Detect which cell encompasses the target text, then output its [X, Y] center coordinate. 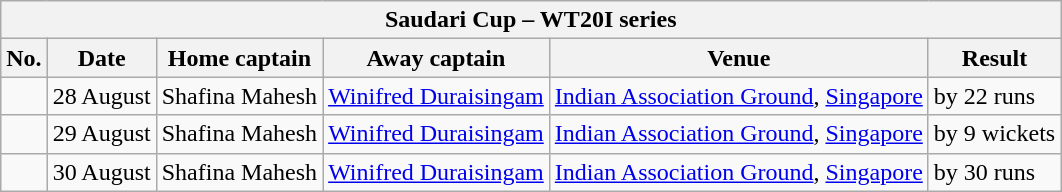
by 30 runs [994, 172]
Venue [738, 58]
Date [102, 58]
by 22 runs [994, 96]
Home captain [239, 58]
30 August [102, 172]
Result [994, 58]
29 August [102, 134]
28 August [102, 96]
Away captain [436, 58]
Saudari Cup – WT20I series [531, 20]
No. [24, 58]
by 9 wickets [994, 134]
